Detect which cell encompasses the target text, then output its [X, Y] center coordinate. 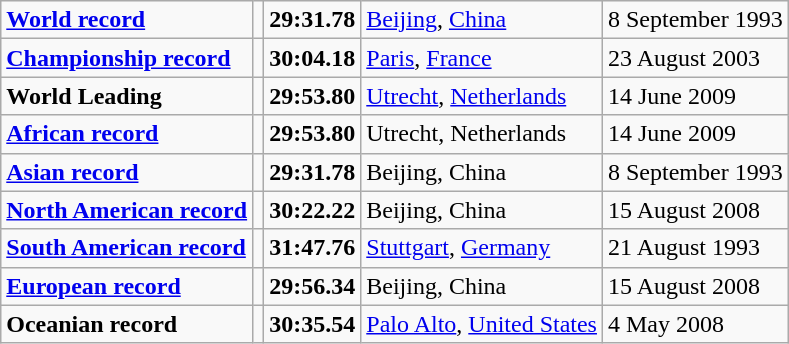
Palo Alto, United States [482, 324]
23 August 2003 [695, 58]
Championship record [127, 58]
North American record [127, 210]
World Leading [127, 96]
4 May 2008 [695, 324]
Stuttgart, Germany [482, 248]
30:22.22 [312, 210]
Paris, France [482, 58]
South American record [127, 248]
30:04.18 [312, 58]
Asian record [127, 172]
21 August 1993 [695, 248]
29:56.34 [312, 286]
30:35.54 [312, 324]
European record [127, 286]
Oceanian record [127, 324]
African record [127, 134]
World record [127, 20]
31:47.76 [312, 248]
